Provide the [x, y] coordinate of the cell's center where the given text is located.  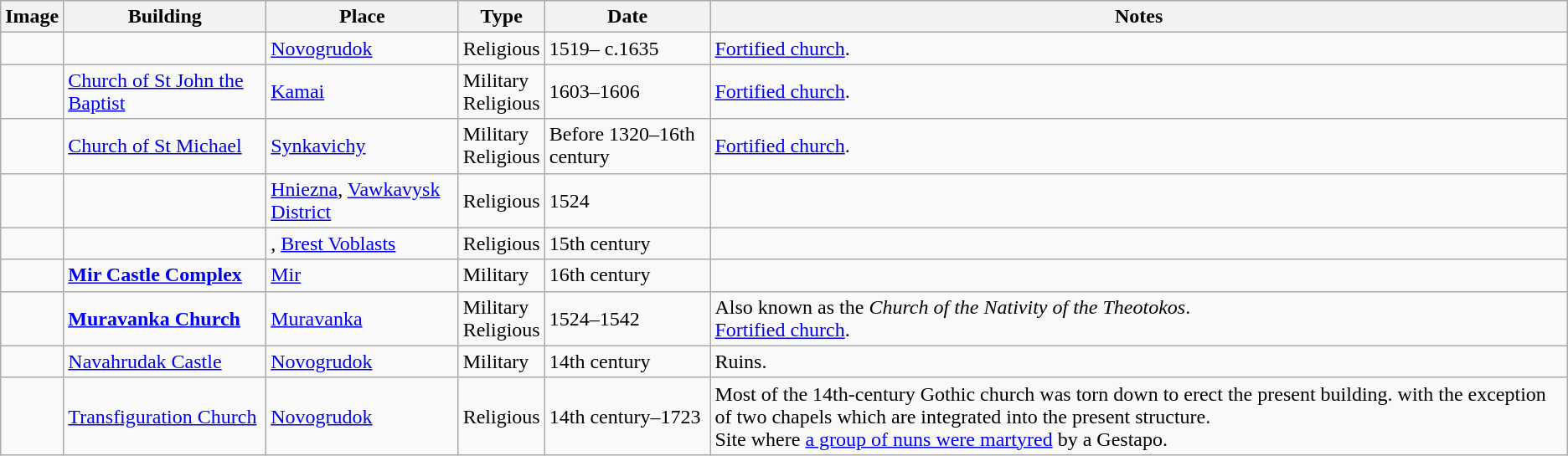
Hniezna, Vawkavysk District [362, 201]
1524 [627, 201]
Ruins. [1139, 361]
1519– c.1635 [627, 49]
1524–1542 [627, 318]
16th century [627, 275]
Kamai [362, 92]
1603–1606 [627, 92]
Transfiguration Church [165, 416]
Building [165, 17]
Before 1320–16th century [627, 146]
Date [627, 17]
Notes [1139, 17]
, Brest Voblasts [362, 243]
14th century [627, 361]
Church of St Michael [165, 146]
14th century–1723 [627, 416]
Place [362, 17]
Also known as the Church of the Nativity of the Theotokos.Fortified church. [1139, 318]
Muravanka [362, 318]
Synkavichy [362, 146]
Muravanka Church [165, 318]
Image [32, 17]
15th century [627, 243]
Mir [362, 275]
Navahrudak Castle [165, 361]
Type [501, 17]
Church of St John the Baptist [165, 92]
Mir Castle Complex [165, 275]
